Return (x, y) of the center of cell containing provided text 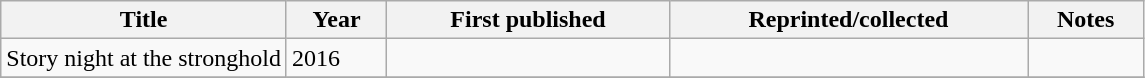
2016 (336, 58)
Notes (1086, 20)
Title (144, 20)
Year (336, 20)
Story night at the stronghold (144, 58)
First published (528, 20)
Reprinted/collected (848, 20)
